Locate the cell with the specified text and output its (x, y) center coordinate. 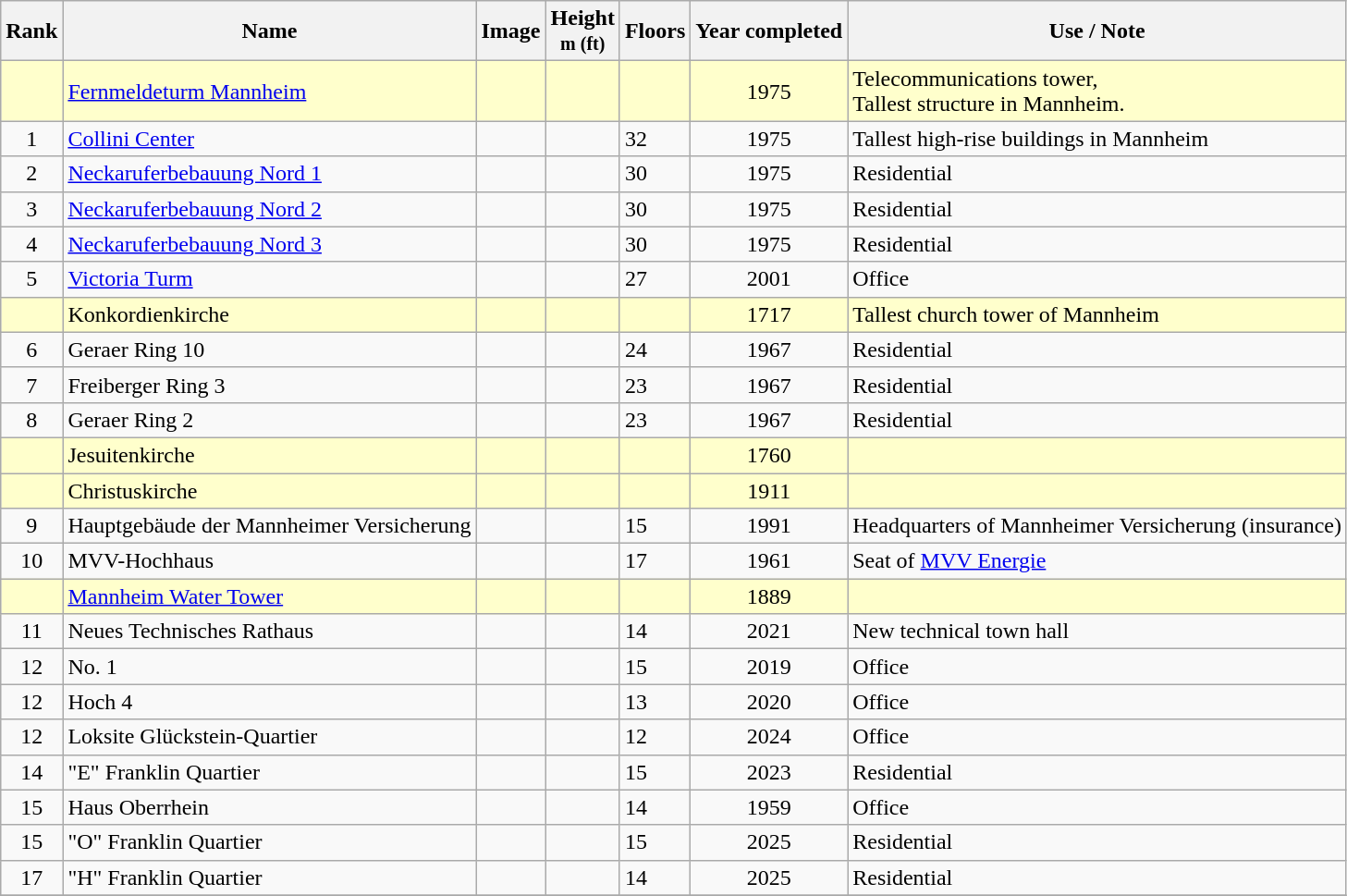
1961 (769, 561)
2001 (769, 279)
No. 1 (270, 667)
Freiberger Ring 3 (270, 385)
1889 (769, 596)
1991 (769, 526)
Jesuitenkirche (270, 455)
Loksite Glückstein-Quartier (270, 737)
2024 (769, 737)
1 (31, 139)
2023 (769, 772)
Geraer Ring 10 (270, 350)
Collini Center (270, 139)
Konkordienkirche (270, 314)
Neckaruferbebauung Nord 1 (270, 174)
Floors (655, 31)
27 (655, 279)
Rank (31, 31)
Hauptgebäude der Mannheimer Versicherung (270, 526)
10 (31, 561)
3 (31, 209)
Neckaruferbebauung Nord 2 (270, 209)
2020 (769, 702)
Tallest church tower of Mannheim (1097, 314)
Mannheim Water Tower (270, 596)
2019 (769, 667)
"E" Franklin Quartier (270, 772)
Geraer Ring 2 (270, 420)
9 (31, 526)
Name (270, 31)
24 (655, 350)
Fernmeldeturm Mannheim (270, 91)
Image (510, 31)
MVV-Hochhaus (270, 561)
1911 (769, 491)
6 (31, 350)
1760 (769, 455)
Tallest high-rise buildings in Mannheim (1097, 139)
"O" Franklin Quartier (270, 842)
8 (31, 420)
Neues Technisches Rathaus (270, 632)
"H" Franklin Quartier (270, 878)
2021 (769, 632)
Year completed (769, 31)
4 (31, 244)
Telecommunications tower, Tallest structure in Mannheim. (1097, 91)
13 (655, 702)
5 (31, 279)
Neckaruferbebauung Nord 3 (270, 244)
Headquarters of Mannheimer Versicherung (insurance) (1097, 526)
Christuskirche (270, 491)
Hoch 4 (270, 702)
Seat of MVV Energie (1097, 561)
11 (31, 632)
7 (31, 385)
New technical town hall (1097, 632)
Haus Oberrhein (270, 807)
2 (31, 174)
Victoria Turm (270, 279)
Heightm (ft) (582, 31)
1959 (769, 807)
1717 (769, 314)
Use / Note (1097, 31)
32 (655, 139)
